Scan for the cell matching the given text and deliver its (X, Y) coordinate at center. 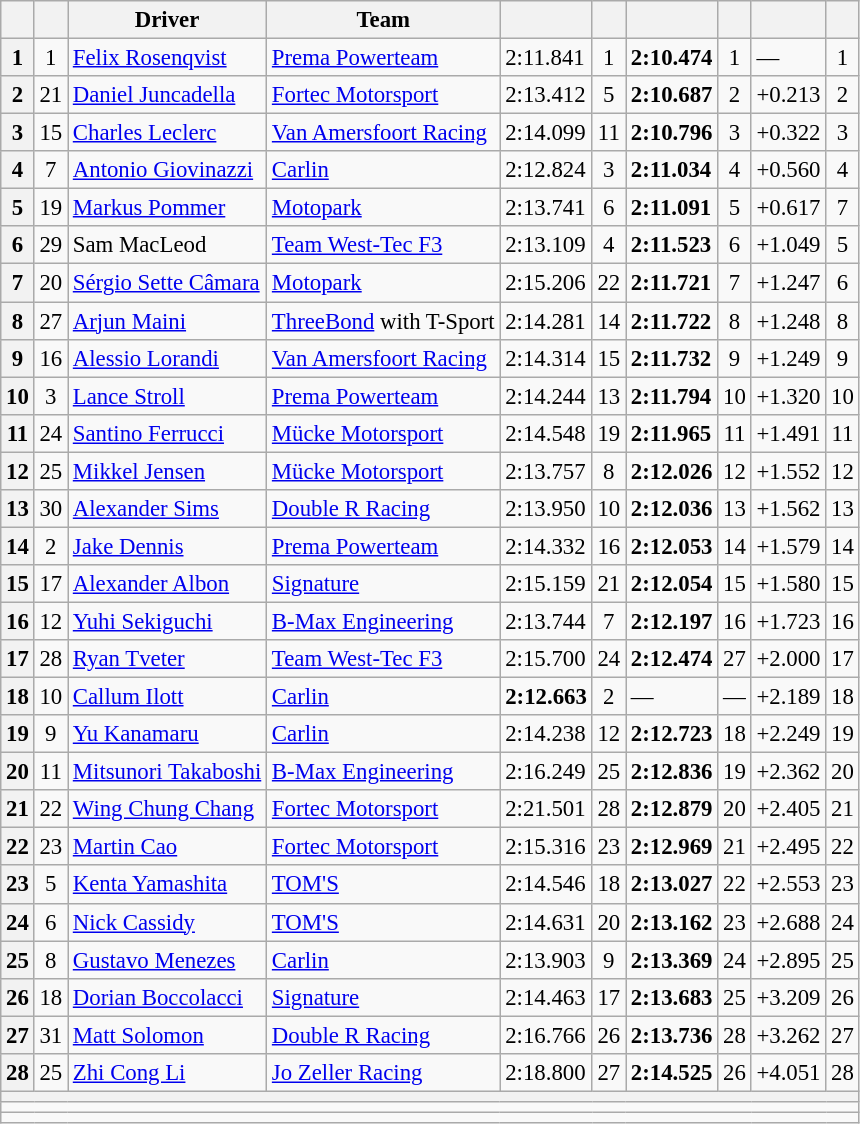
+2.495 (788, 847)
2:14.238 (546, 734)
2:13.736 (672, 1035)
Arjun Maini (168, 321)
+1.248 (788, 321)
Nick Cassidy (168, 922)
2:11.034 (672, 170)
2:12.663 (546, 697)
2:13.369 (672, 960)
2:13.741 (546, 208)
+2.688 (788, 922)
Antonio Giovinazzi (168, 170)
2:11.841 (546, 58)
2:13.027 (672, 885)
2:14.099 (546, 133)
2:12.197 (672, 621)
2:14.463 (546, 997)
+1.562 (788, 509)
Alessio Lorandi (168, 358)
+0.213 (788, 95)
2:16.766 (546, 1035)
Felix Rosenqvist (168, 58)
2:12.054 (672, 584)
2:13.412 (546, 95)
2:12.723 (672, 734)
Santino Ferrucci (168, 433)
+1.552 (788, 471)
2:13.109 (546, 245)
+1.723 (788, 621)
2:11.794 (672, 396)
2:14.631 (546, 922)
ThreeBond with T-Sport (384, 321)
2:14.314 (546, 358)
2:15.159 (546, 584)
Alexander Albon (168, 584)
2:11.732 (672, 358)
Charles Leclerc (168, 133)
30 (50, 509)
Wing Chung Chang (168, 809)
Gustavo Menezes (168, 960)
+0.560 (788, 170)
Sam MacLeod (168, 245)
+0.322 (788, 133)
2:12.824 (546, 170)
+2.895 (788, 960)
Matt Solomon (168, 1035)
Zhi Cong Li (168, 1073)
Markus Pommer (168, 208)
+2.405 (788, 809)
+1.247 (788, 283)
Alexander Sims (168, 509)
2:14.525 (672, 1073)
Ryan Tveter (168, 659)
2:11.523 (672, 245)
2:12.836 (672, 772)
2:10.687 (672, 95)
Lance Stroll (168, 396)
2:14.244 (546, 396)
Driver (168, 20)
2:15.316 (546, 847)
Dorian Boccolacci (168, 997)
2:14.332 (546, 546)
2:11.721 (672, 283)
+1.491 (788, 433)
Mikkel Jensen (168, 471)
2:12.036 (672, 509)
+1.320 (788, 396)
29 (50, 245)
Callum Ilott (168, 697)
+2.189 (788, 697)
2:13.162 (672, 922)
+2.000 (788, 659)
31 (50, 1035)
2:14.546 (546, 885)
Yu Kanamaru (168, 734)
+1.580 (788, 584)
+2.553 (788, 885)
+4.051 (788, 1073)
2:15.206 (546, 283)
2:13.757 (546, 471)
Kenta Yamashita (168, 885)
2:12.969 (672, 847)
2:21.501 (546, 809)
2:13.683 (672, 997)
2:10.796 (672, 133)
+2.362 (788, 772)
+2.249 (788, 734)
2:12.474 (672, 659)
2:14.281 (546, 321)
2:12.026 (672, 471)
2:12.053 (672, 546)
Jake Dennis (168, 546)
2:13.950 (546, 509)
2:16.249 (546, 772)
Jo Zeller Racing (384, 1073)
2:11.965 (672, 433)
Mitsunori Takaboshi (168, 772)
+1.579 (788, 546)
Yuhi Sekiguchi (168, 621)
2:11.722 (672, 321)
2:10.474 (672, 58)
Team (384, 20)
2:13.744 (546, 621)
Sérgio Sette Câmara (168, 283)
2:14.548 (546, 433)
Martin Cao (168, 847)
2:18.800 (546, 1073)
+1.049 (788, 245)
+0.617 (788, 208)
2:15.700 (546, 659)
+3.209 (788, 997)
+3.262 (788, 1035)
Daniel Juncadella (168, 95)
2:11.091 (672, 208)
2:12.879 (672, 809)
2:13.903 (546, 960)
+1.249 (788, 358)
